For the text-containing cell, return its midpoint in (X, Y) coordinate format. 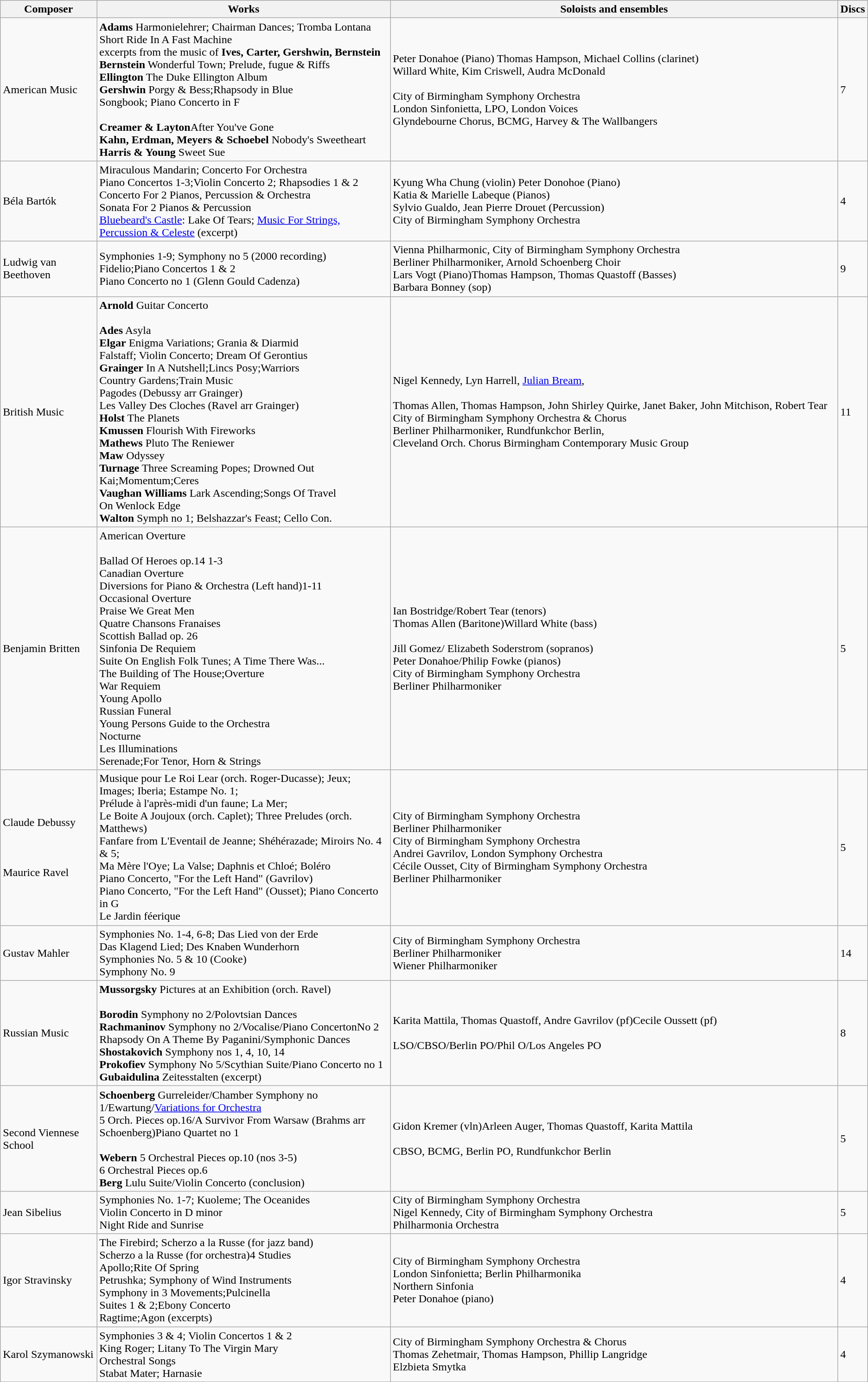
Benjamin Britten (49, 648)
City of Birmingham Symphony OrchestraNigel Kennedy, City of Birmingham Symphony OrchestraPhilharmonia Orchestra (614, 1212)
Works (244, 9)
Composer (49, 9)
British Music (49, 412)
Karita Mattila, Thomas Quastoff, Andre Gavrilov (pf)Cecile Oussett (pf)LSO/CBSO/Berlin PO/Phil O/Los Angeles PO (614, 1033)
Béla Bartók (49, 201)
Igor Stravinsky (49, 1280)
Symphonies No. 1-7; Kuoleme; The OceanidesViolin Concerto in D minorNight Ride and Sunrise (244, 1212)
Karol Szymanowski (49, 1354)
Russian Music (49, 1033)
American Music (49, 90)
Soloists and ensembles (614, 9)
14 (853, 953)
City of Birmingham Symphony OrchestraLondon Sinfonietta; Berlin PhilharmonikaNorthern SinfoniaPeter Donahoe (piano) (614, 1280)
8 (853, 1033)
9 (853, 269)
Jean Sibelius (49, 1212)
11 (853, 412)
Discs (853, 9)
City of Birmingham Symphony OrchestraBerliner PhilharmonikerWiener Philharmoniker (614, 953)
Gustav Mahler (49, 953)
Ludwig van Beethoven (49, 269)
Symphonies 1-9; Symphony no 5 (2000 recording)Fidelio;Piano Concertos 1 & 2Piano Concerto no 1 (Glenn Gould Cadenza) (244, 269)
City of Birmingham Symphony Orchestra & ChorusThomas Zehetmair, Thomas Hampson, Phillip LangridgeElzbieta Smytka (614, 1354)
Second Viennese School (49, 1138)
Symphonies No. 1-4, 6-8; Das Lied von der ErdeDas Klagend Lied; Des Knaben WunderhornSymphonies No. 5 & 10 (Cooke)Symphony No. 9 (244, 953)
7 (853, 90)
Symphonies 3 & 4; Violin Concertos 1 & 2King Roger; Litany To The Virgin MaryOrchestral SongsStabat Mater; Harnasie (244, 1354)
Claude DebussyMaurice Ravel (49, 848)
Gidon Kremer (vln)Arleen Auger, Thomas Quastoff, Karita MattilaCBSO, BCMG, Berlin PO, Rundfunkchor Berlin (614, 1138)
